Output the [x, y] coordinate of the center of the cell containing the given text.  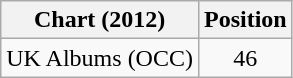
UK Albums (OCC) [100, 58]
Position [245, 20]
Chart (2012) [100, 20]
46 [245, 58]
